Return the (x, y) coordinate for the center point of the cell that contains the specified text.  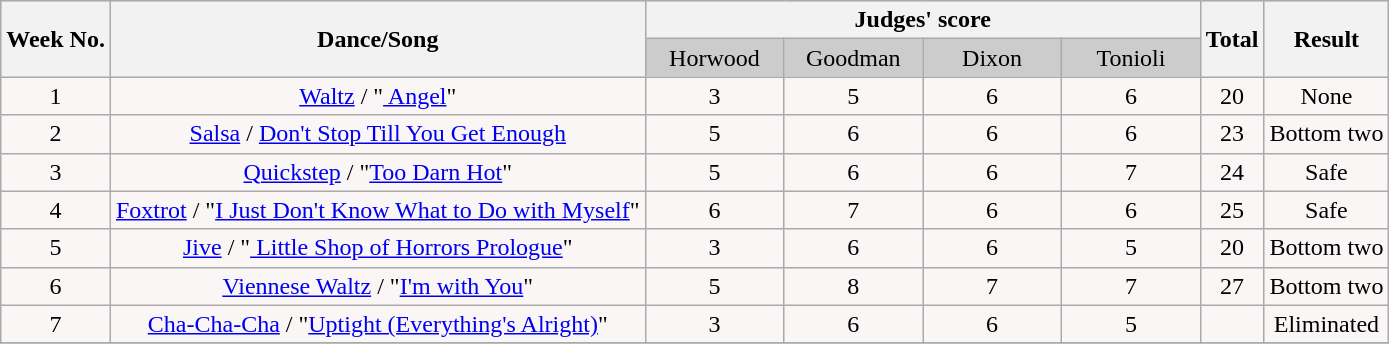
Week No. (56, 39)
Tonioli (1132, 58)
None (1326, 96)
4 (56, 210)
2 (56, 134)
Eliminated (1326, 324)
Total (1232, 39)
Horwood (714, 58)
Cha-Cha-Cha / "Uptight (Everything's Alright)" (378, 324)
Result (1326, 39)
27 (1232, 286)
Dance/Song (378, 39)
24 (1232, 172)
1 (56, 96)
8 (854, 286)
25 (1232, 210)
Waltz / " Angel" (378, 96)
Jive / " Little Shop of Horrors Prologue" (378, 248)
Quickstep / "Too Darn Hot" (378, 172)
Salsa / Don't Stop Till You Get Enough (378, 134)
Viennese Waltz / "I'm with You" (378, 286)
Dixon (992, 58)
23 (1232, 134)
Foxtrot / "I Just Don't Know What to Do with Myself" (378, 210)
Goodman (854, 58)
Judges' score (922, 20)
